Detect which cell encompasses the target text, then output its (x, y) center coordinate. 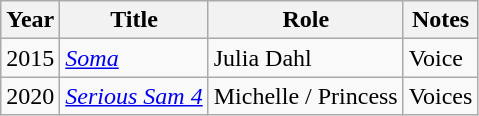
Year (30, 20)
Notes (440, 20)
2015 (30, 58)
Michelle / Princess (306, 96)
2020 (30, 96)
Julia Dahl (306, 58)
Serious Sam 4 (134, 96)
Role (306, 20)
Title (134, 20)
Soma (134, 58)
Voices (440, 96)
Voice (440, 58)
